Output the (X, Y) coordinate of the center of the cell containing the given text.  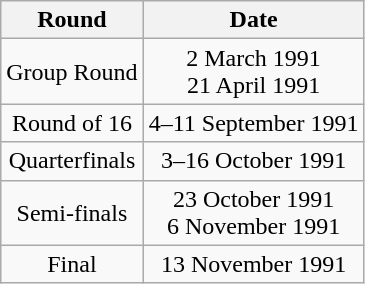
Round (72, 20)
Final (72, 264)
13 November 1991 (254, 264)
Quarterfinals (72, 161)
3–16 October 1991 (254, 161)
4–11 September 1991 (254, 123)
Group Round (72, 72)
Round of 16 (72, 123)
Date (254, 20)
23 October 19916 November 1991 (254, 212)
2 March 199121 April 1991 (254, 72)
Semi-finals (72, 212)
